Locate the cell with the specified text and output its [X, Y] center coordinate. 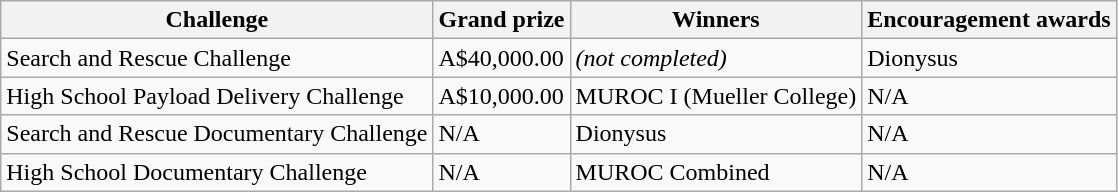
A$10,000.00 [502, 96]
High School Documentary Challenge [217, 172]
Winners [716, 20]
Grand prize [502, 20]
Search and Rescue Documentary Challenge [217, 134]
A$40,000.00 [502, 58]
MUROC Combined [716, 172]
Encouragement awards [989, 20]
MUROC I (Mueller College) [716, 96]
High School Payload Delivery Challenge [217, 96]
Challenge [217, 20]
(not completed) [716, 58]
Search and Rescue Challenge [217, 58]
